Identify which cell holds the provided text, then report its [x, y] central coordinate. 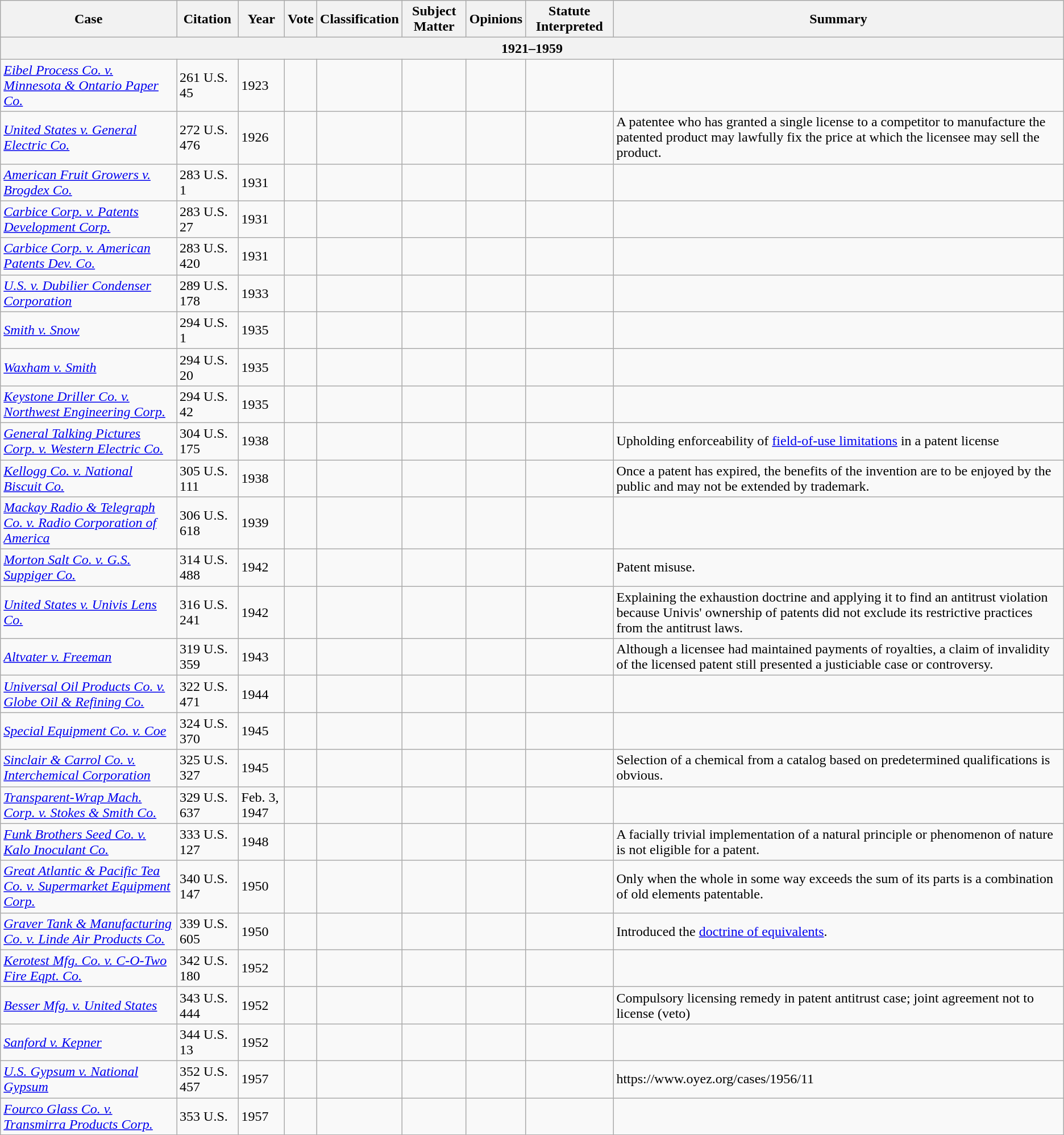
A facially trivial implementation of a natural principle or phenomenon of nature is not eligible for a patent. [838, 842]
Sanford v. Kepner [89, 1042]
342 U.S. 180 [207, 968]
U.S. Gypsum v. National Gypsum [89, 1079]
1948 [261, 842]
Mackay Radio & Telegraph Co. v. Radio Corporation of America [89, 523]
343 U.S. 444 [207, 1005]
1943 [261, 657]
294 U.S. 1 [207, 330]
329 U.S. 637 [207, 805]
261 U.S. 45 [207, 85]
Kellogg Co. v. National Biscuit Co. [89, 478]
Statute Interpreted [570, 19]
Introduced the doctrine of equivalents. [838, 931]
Opinions [496, 19]
1939 [261, 523]
Upholding enforceability of field-of-use limitations in a patent license [838, 441]
Vote [301, 19]
Only when the whole in some way exceeds the sum of its parts is a combination of old elements patentable. [838, 887]
Selection of a chemical from a catalog based on predetermined qualifications is obvious. [838, 768]
Morton Salt Co. v. G.S. Suppiger Co. [89, 567]
322 U.S. 471 [207, 694]
283 U.S. 420 [207, 256]
1923 [261, 85]
319 U.S. 359 [207, 657]
272 U.S. 476 [207, 138]
314 U.S. 488 [207, 567]
353 U.S. [207, 1116]
U.S. v. Dubilier Condenser Corporation [89, 293]
Fourco Glass Co. v. Transmirra Products Corp. [89, 1116]
352 U.S. 457 [207, 1079]
Classification [360, 19]
Graver Tank & Manufacturing Co. v. Linde Air Products Co. [89, 931]
Year [261, 19]
Besser Mfg. v. United States [89, 1005]
Once a patent has expired, the benefits of the invention are to be enjoyed by the public and may not be extended by trademark. [838, 478]
Transparent-Wrap Mach. Corp. v. Stokes & Smith Co. [89, 805]
https://www.oyez.org/cases/1956/11 [838, 1079]
Sinclair & Carrol Co. v. Interchemical Corporation [89, 768]
Smith v. Snow [89, 330]
Eibel Process Co. v. Minnesota & Ontario Paper Co. [89, 85]
Kerotest Mfg. Co. v. C-O-Two Fire Eqpt. Co. [89, 968]
Universal Oil Products Co. v. Globe Oil & Refining Co. [89, 694]
289 U.S. 178 [207, 293]
Special Equipment Co. v. Coe [89, 731]
Patent misuse. [838, 567]
325 U.S. 327 [207, 768]
339 U.S. 605 [207, 931]
1926 [261, 138]
294 U.S. 42 [207, 404]
Subject Matter [434, 19]
Feb. 3, 1947 [261, 805]
Summary [838, 19]
324 U.S. 370 [207, 731]
Great Atlantic & Pacific Tea Co. v. Supermarket Equipment Corp. [89, 887]
United States v. Univis Lens Co. [89, 612]
316 U.S. 241 [207, 612]
333 U.S. 127 [207, 842]
340 U.S. 147 [207, 887]
Altvater v. Freeman [89, 657]
United States v. General Electric Co. [89, 138]
283 U.S. 1 [207, 182]
Carbice Corp. v. Patents Development Corp. [89, 219]
1921–1959 [532, 48]
Compulsory licensing remedy in patent antitrust case; joint agreement not to license (veto) [838, 1005]
Carbice Corp. v. American Patents Dev. Co. [89, 256]
306 U.S. 618 [207, 523]
344 U.S. 13 [207, 1042]
305 U.S. 111 [207, 478]
283 U.S. 27 [207, 219]
Case [89, 19]
1933 [261, 293]
1944 [261, 694]
Funk Brothers Seed Co. v. Kalo Inoculant Co. [89, 842]
294 U.S. 20 [207, 367]
304 U.S. 175 [207, 441]
Citation [207, 19]
General Talking Pictures Corp. v. Western Electric Co. [89, 441]
American Fruit Growers v. Brogdex Co. [89, 182]
Waxham v. Smith [89, 367]
Keystone Driller Co. v. Northwest Engineering Corp. [89, 404]
